Scan for the cell matching the given text and deliver its [X, Y] coordinate at center. 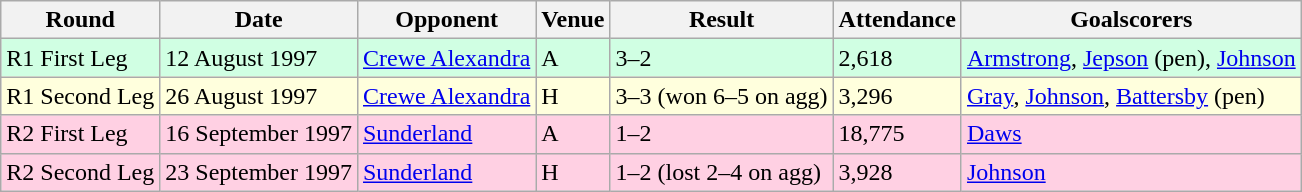
Result [722, 20]
3,296 [897, 96]
3–3 (won 6–5 on agg) [722, 96]
12 August 1997 [259, 58]
Opponent [446, 20]
Gray, Johnson, Battersby (pen) [1131, 96]
R2 Second Leg [80, 172]
Date [259, 20]
3,928 [897, 172]
1–2 [722, 134]
Daws [1131, 134]
18,775 [897, 134]
23 September 1997 [259, 172]
R2 First Leg [80, 134]
Armstrong, Jepson (pen), Johnson [1131, 58]
Round [80, 20]
26 August 1997 [259, 96]
Johnson [1131, 172]
2,618 [897, 58]
Attendance [897, 20]
Venue [573, 20]
Goalscorers [1131, 20]
16 September 1997 [259, 134]
1–2 (lost 2–4 on agg) [722, 172]
3–2 [722, 58]
R1 First Leg [80, 58]
R1 Second Leg [80, 96]
